Pinpoint the cell where the given text exists, returning its [X, Y] midpoint coordinate. 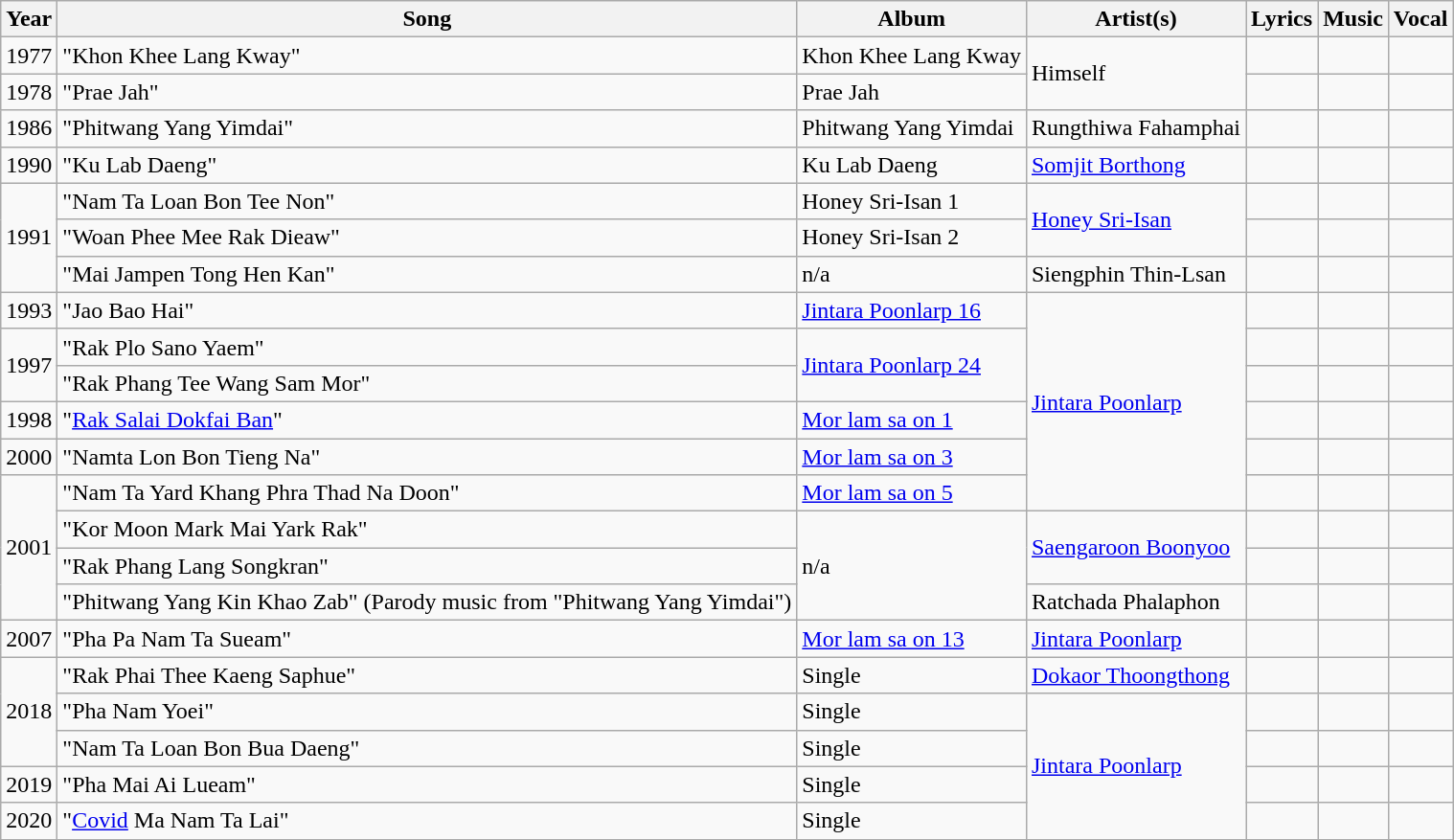
"Rak Phai Thee Kaeng Saphue" [427, 675]
"Nam Ta Loan Bon Bua Daeng" [427, 748]
2020 [29, 821]
1986 [29, 128]
"Nam Ta Yard Khang Phra Thad Na Doon" [427, 493]
Music [1353, 19]
Mor lam sa on 3 [912, 457]
2000 [29, 457]
"Phitwang Yang Kin Khao Zab" (Parody music from "Phitwang Yang Yimdai") [427, 602]
"Rak Phang Tee Wang Sam Mor" [427, 383]
1978 [29, 92]
Vocal [1420, 19]
"Pha Pa Nam Ta Sueam" [427, 639]
Himself [1136, 74]
"Nam Ta Loan Bon Tee Non" [427, 201]
1997 [29, 365]
"Rak Plo Sano Yaem" [427, 347]
1977 [29, 56]
1993 [29, 310]
"Ku Lab Daeng" [427, 165]
"Jao Bao Hai" [427, 310]
"Kor Moon Mark Mai Yark Rak" [427, 530]
Mor lam sa on 1 [912, 420]
"Prae Jah" [427, 92]
Somjit Borthong [1136, 165]
Jintara Poonlarp 24 [912, 365]
Honey Sri-Isan 2 [912, 238]
Khon Khee Lang Kway [912, 56]
2018 [29, 712]
2019 [29, 784]
Artist(s) [1136, 19]
"Mai Jampen Tong Hen Kan" [427, 274]
Rungthiwa Fahamphai [1136, 128]
Ku Lab Daeng [912, 165]
"Phitwang Yang Yimdai" [427, 128]
1991 [29, 238]
2007 [29, 639]
Mor lam sa on 13 [912, 639]
Album [912, 19]
Siengphin Thin-Lsan [1136, 274]
"Pha Mai Ai Lueam" [427, 784]
Honey Sri-Isan 1 [912, 201]
Ratchada Phalaphon [1136, 602]
Saengaroon Boonyoo [1136, 548]
"Pha Nam Yoei" [427, 712]
Lyrics [1282, 19]
Phitwang Yang Yimdai [912, 128]
Year [29, 19]
"Covid Ma Nam Ta Lai" [427, 821]
"Woan Phee Mee Rak Dieaw" [427, 238]
Song [427, 19]
"Khon Khee Lang Kway" [427, 56]
Prae Jah [912, 92]
1998 [29, 420]
"Rak Salai Dokfai Ban" [427, 420]
Jintara Poonlarp 16 [912, 310]
1990 [29, 165]
"Namta Lon Bon Tieng Na" [427, 457]
"Rak Phang Lang Songkran" [427, 566]
2001 [29, 548]
Mor lam sa on 5 [912, 493]
Honey Sri-Isan [1136, 219]
Dokaor Thoongthong [1136, 675]
